Find where the given text appears and provide that cell's center as (X, Y) coordinate. 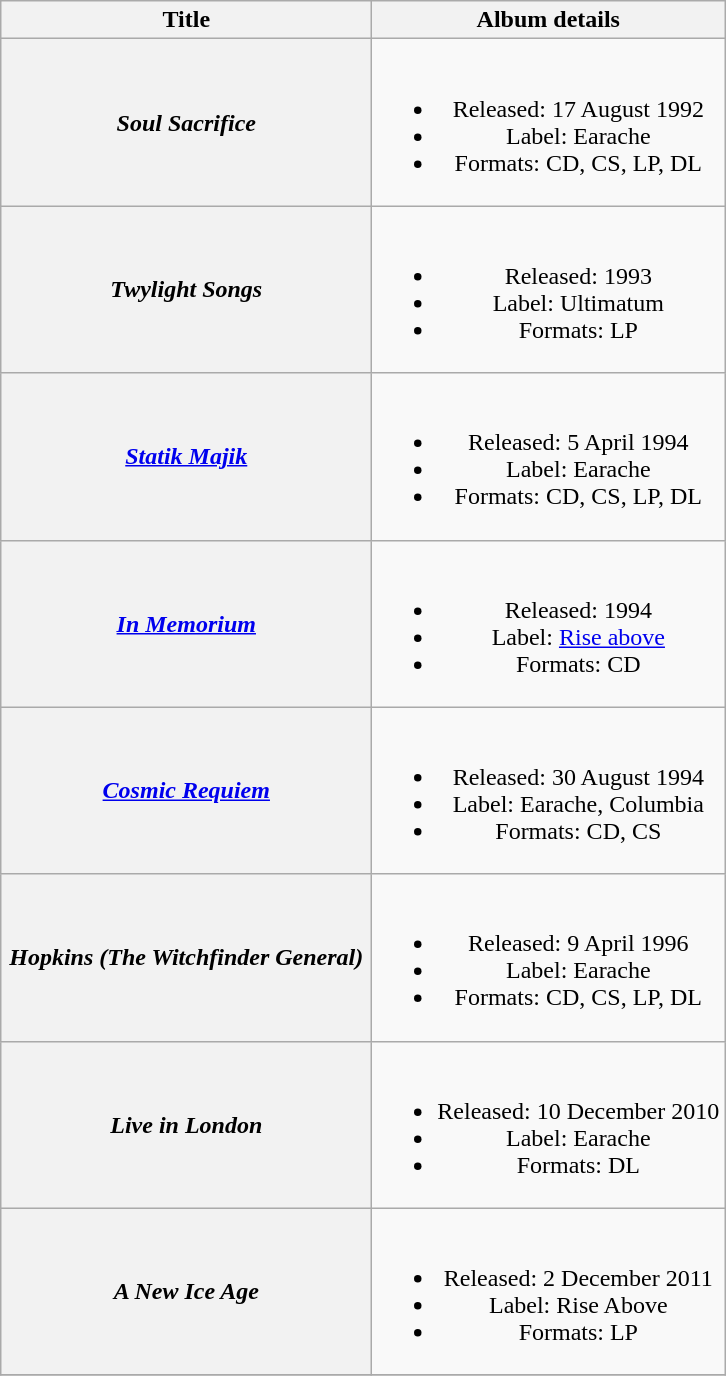
Released: 9 April 1996Label: EaracheFormats: CD, CS, LP, DL (548, 958)
Released: 30 August 1994Label: Earache, ColumbiaFormats: CD, CS (548, 790)
Released: 5 April 1994Label: EaracheFormats: CD, CS, LP, DL (548, 456)
In Memorium (186, 624)
Twylight Songs (186, 290)
Soul Sacrifice (186, 122)
Released: 1994Label: Rise aboveFormats: CD (548, 624)
Released: 17 August 1992Label: EaracheFormats: CD, CS, LP, DL (548, 122)
A New Ice Age (186, 1292)
Released: 2 December 2011Label: Rise AboveFormats: LP (548, 1292)
Cosmic Requiem (186, 790)
Live in London (186, 1124)
Statik Majik (186, 456)
Title (186, 20)
Album details (548, 20)
Hopkins (The Witchfinder General) (186, 958)
Released: 10 December 2010Label: EaracheFormats: DL (548, 1124)
Released: 1993Label: UltimatumFormats: LP (548, 290)
